Identify which cell holds the provided text, then report its [x, y] central coordinate. 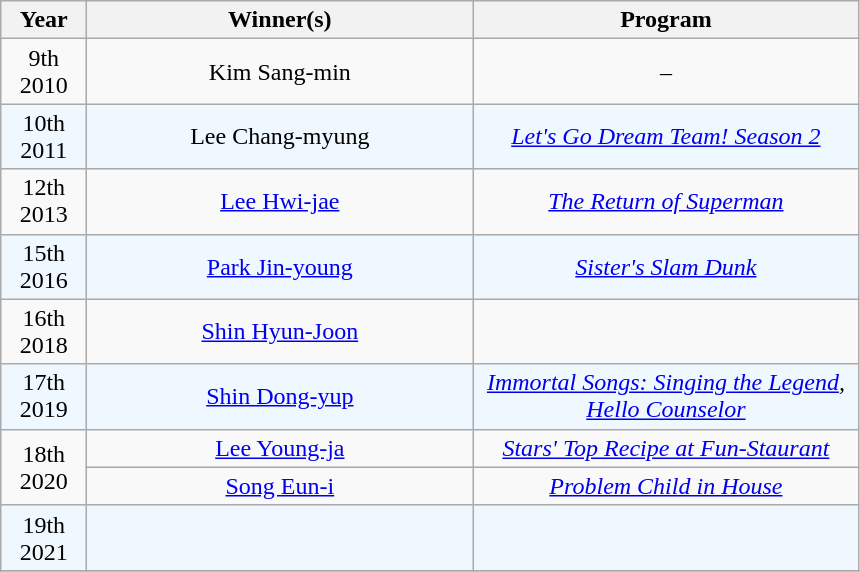
15th2016 [44, 266]
Stars' Top Recipe at Fun-Staurant [666, 448]
Problem Child in House [666, 486]
Lee Chang-myung [280, 136]
Sister's Slam Dunk [666, 266]
18th2020 [44, 467]
Winner(s) [280, 20]
Immortal Songs: Singing the Legend, Hello Counselor [666, 396]
Song Eun-i [280, 486]
Let's Go Dream Team! Season 2 [666, 136]
12th2013 [44, 202]
19th2021 [44, 538]
10th2011 [44, 136]
Kim Sang-min [280, 72]
Lee Young-ja [280, 448]
Shin Hyun-Joon [280, 332]
Shin Dong-yup [280, 396]
Lee Hwi-jae [280, 202]
17th2019 [44, 396]
9th2010 [44, 72]
– [666, 72]
Program [666, 20]
Park Jin-young [280, 266]
16th2018 [44, 332]
Year [44, 20]
The Return of Superman [666, 202]
